Output the [x, y] coordinate of the center of the cell containing the given text.  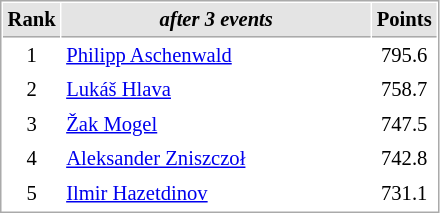
3 [32, 124]
Ilmir Hazetdinov [216, 194]
Aleksander Zniszczoł [216, 158]
742.8 [404, 158]
731.1 [404, 194]
758.7 [404, 90]
4 [32, 158]
Žak Mogel [216, 124]
Rank [32, 20]
after 3 events [216, 20]
5 [32, 194]
795.6 [404, 56]
Philipp Aschenwald [216, 56]
Points [404, 20]
1 [32, 56]
Lukáš Hlava [216, 90]
2 [32, 90]
747.5 [404, 124]
